Find where the given text appears and provide that cell's center as (X, Y) coordinate. 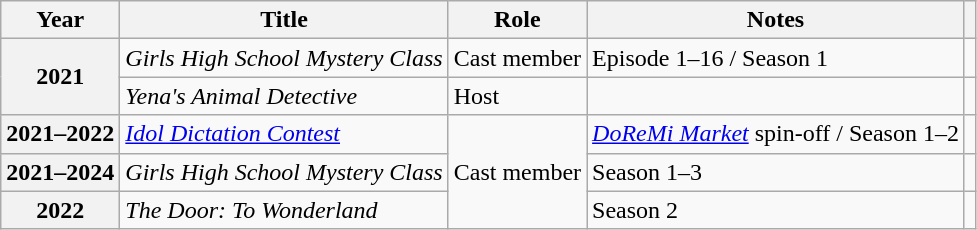
2021–2024 (60, 172)
Idol Dictation Contest (284, 134)
Title (284, 20)
Notes (776, 20)
Yena's Animal Detective (284, 96)
2021 (60, 77)
2022 (60, 210)
Episode 1–16 / Season 1 (776, 58)
Year (60, 20)
Role (517, 20)
2021–2022 (60, 134)
The Door: To Wonderland (284, 210)
DoReMi Market spin-off / Season 1–2 (776, 134)
Host (517, 96)
Season 1–3 (776, 172)
Season 2 (776, 210)
